Capture the cell that displays the provided text and extract its (X, Y) central coordinate. 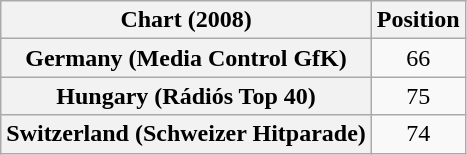
Germany (Media Control GfK) (186, 58)
Hungary (Rádiós Top 40) (186, 96)
75 (418, 96)
Position (418, 20)
Switzerland (Schweizer Hitparade) (186, 134)
66 (418, 58)
74 (418, 134)
Chart (2008) (186, 20)
